Find where the given text appears and provide that cell's center as (x, y) coordinate. 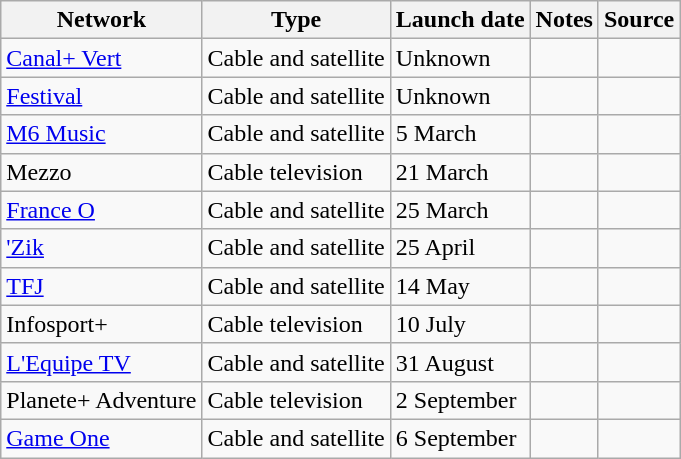
Mezzo (102, 172)
25 March (460, 210)
14 May (460, 286)
Infosport+ (102, 324)
'Zik (102, 248)
Launch date (460, 20)
21 March (460, 172)
Notes (564, 20)
Festival (102, 96)
6 September (460, 438)
31 August (460, 362)
TFJ (102, 286)
10 July (460, 324)
Source (638, 20)
M6 Music (102, 134)
Game One (102, 438)
5 March (460, 134)
France O (102, 210)
L'Equipe TV (102, 362)
2 September (460, 400)
Type (296, 20)
25 April (460, 248)
Planete+ Adventure (102, 400)
Canal+ Vert (102, 58)
Network (102, 20)
